Search for the cell housing the specified text and yield its (x, y) center coordinate. 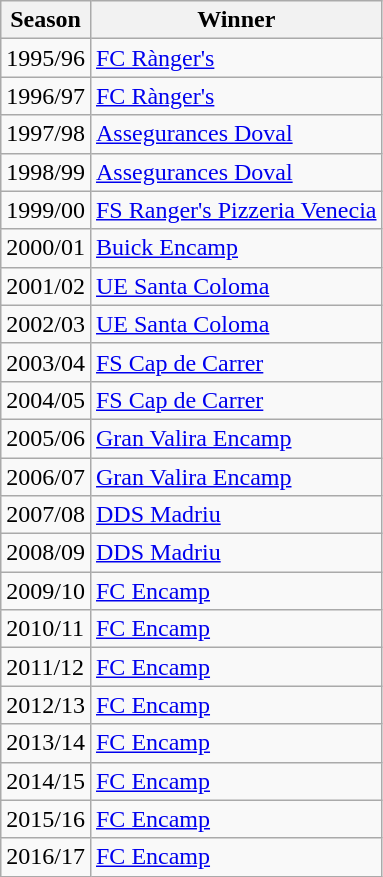
2013/14 (46, 743)
1995/96 (46, 58)
2004/05 (46, 400)
2009/10 (46, 591)
2008/09 (46, 553)
2015/16 (46, 819)
1998/99 (46, 172)
2011/12 (46, 667)
Season (46, 20)
2005/06 (46, 438)
2002/03 (46, 324)
Buick Encamp (236, 248)
1999/00 (46, 210)
1996/97 (46, 96)
2000/01 (46, 248)
2014/15 (46, 781)
Winner (236, 20)
1997/98 (46, 134)
2006/07 (46, 477)
FS Ranger's Pizzeria Venecia (236, 210)
2016/17 (46, 857)
2012/13 (46, 705)
2001/02 (46, 286)
2010/11 (46, 629)
2003/04 (46, 362)
2007/08 (46, 515)
